Identify which cell holds the provided text, then report its (x, y) central coordinate. 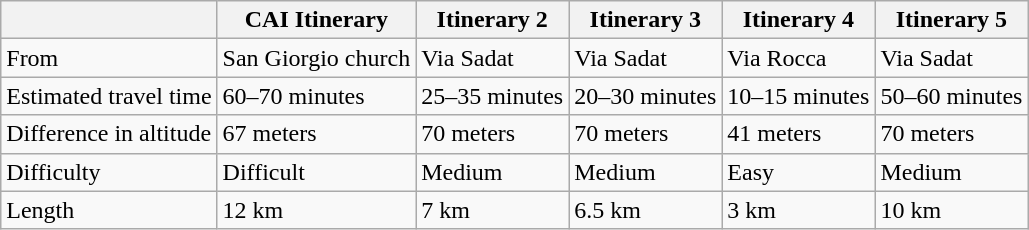
67 meters (316, 134)
41 meters (798, 134)
6.5 km (646, 210)
Itinerary 3 (646, 20)
Difficulty (109, 172)
10–15 minutes (798, 96)
10 km (952, 210)
7 km (492, 210)
Length (109, 210)
San Giorgio church (316, 58)
60–70 minutes (316, 96)
Difference in altitude (109, 134)
Difficult (316, 172)
From (109, 58)
Estimated travel time (109, 96)
12 km (316, 210)
Itinerary 5 (952, 20)
50–60 minutes (952, 96)
Itinerary 4 (798, 20)
Via Rocca (798, 58)
25–35 minutes (492, 96)
Easy (798, 172)
Itinerary 2 (492, 20)
CAI Itinerary (316, 20)
3 km (798, 210)
20–30 minutes (646, 96)
